Find where the given text appears and provide that cell's center as [x, y] coordinate. 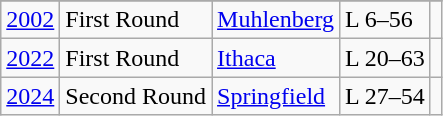
Second Round [136, 96]
2022 [30, 58]
2002 [30, 20]
2024 [30, 96]
L 6–56 [384, 20]
L 20–63 [384, 58]
Muhlenberg [276, 20]
Springfield [276, 96]
L 27–54 [384, 96]
Ithaca [276, 58]
